Return (x, y) of the center of cell containing provided text 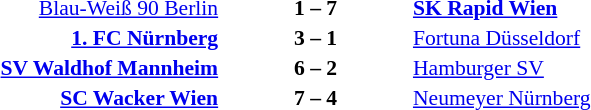
3 – 1 (316, 38)
6 – 2 (316, 68)
